Determine the (x, y) coordinate at the center of the cell enclosing the given text.  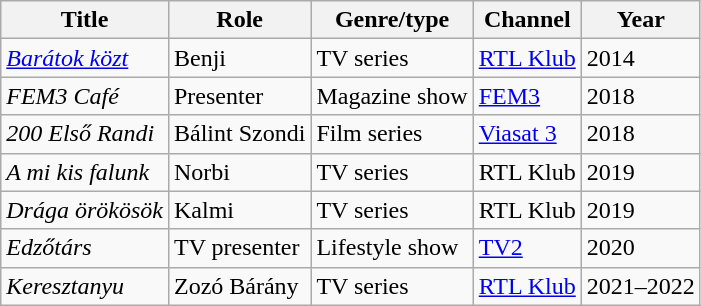
Barátok közt (85, 58)
2021–2022 (640, 286)
Magazine show (392, 96)
Title (85, 20)
TV presenter (239, 248)
200 Első Randi (85, 134)
Edzőtárs (85, 248)
Presenter (239, 96)
Zozó Bárány (239, 286)
Norbi (239, 172)
Film series (392, 134)
FEM3 Café (85, 96)
Kalmi (239, 210)
Lifestyle show (392, 248)
2014 (640, 58)
A mi kis falunk (85, 172)
2020 (640, 248)
Drága örökösök (85, 210)
Channel (527, 20)
Genre/type (392, 20)
Benji (239, 58)
Year (640, 20)
Viasat 3 (527, 134)
TV2 (527, 248)
Role (239, 20)
FEM3 (527, 96)
Bálint Szondi (239, 134)
Keresztanyu (85, 286)
